Identify which cell holds the provided text, then report its (X, Y) central coordinate. 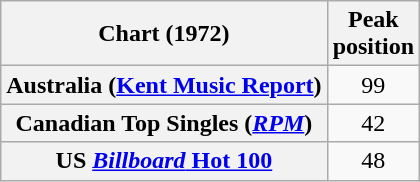
48 (373, 161)
Peakposition (373, 34)
Chart (1972) (164, 34)
Canadian Top Singles (RPM) (164, 123)
US Billboard Hot 100 (164, 161)
99 (373, 85)
42 (373, 123)
Australia (Kent Music Report) (164, 85)
